Determine the [x, y] coordinate at the center of the cell enclosing the given text.  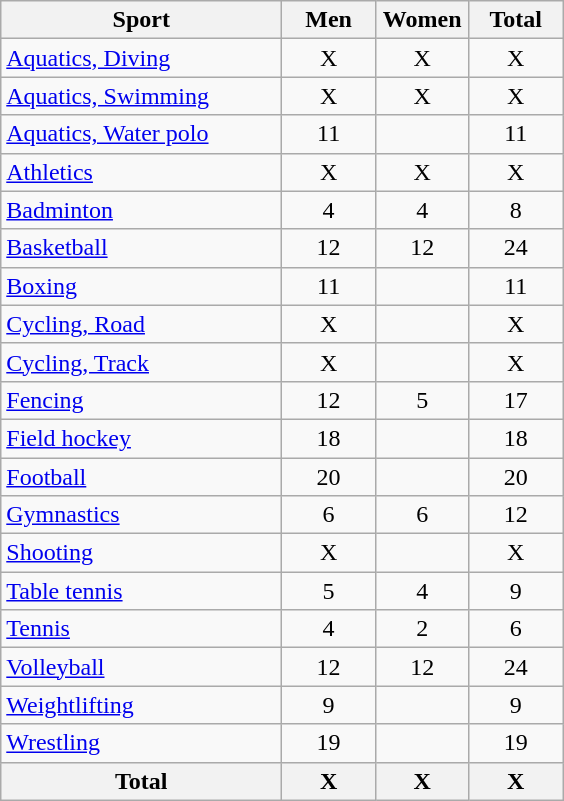
Badminton [142, 210]
Sport [142, 20]
Gymnastics [142, 515]
2 [422, 629]
Women [422, 20]
Boxing [142, 286]
Table tennis [142, 591]
17 [516, 400]
Cycling, Track [142, 362]
Cycling, Road [142, 324]
Shooting [142, 553]
Aquatics, Water polo [142, 134]
Field hockey [142, 438]
Men [329, 20]
Athletics [142, 172]
Aquatics, Swimming [142, 96]
Wrestling [142, 743]
Weightlifting [142, 705]
8 [516, 210]
Volleyball [142, 667]
Fencing [142, 400]
Basketball [142, 248]
Aquatics, Diving [142, 58]
Tennis [142, 629]
Football [142, 477]
